Output the [x, y] coordinate of the center of the cell containing the given text.  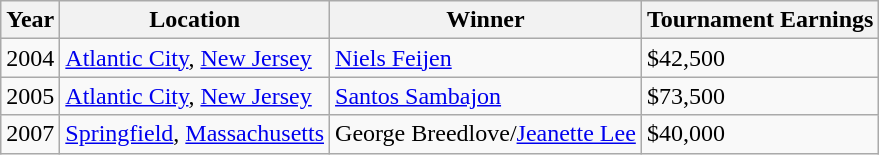
Tournament Earnings [760, 20]
2005 [30, 96]
Springfield, Massachusetts [195, 134]
Niels Feijen [486, 58]
Year [30, 20]
Santos Sambajon [486, 96]
George Breedlove/Jeanette Lee [486, 134]
2004 [30, 58]
Winner [486, 20]
$73,500 [760, 96]
2007 [30, 134]
Location [195, 20]
$40,000 [760, 134]
$42,500 [760, 58]
